From the cell containing the given text, extract its center point as (x, y) coordinate. 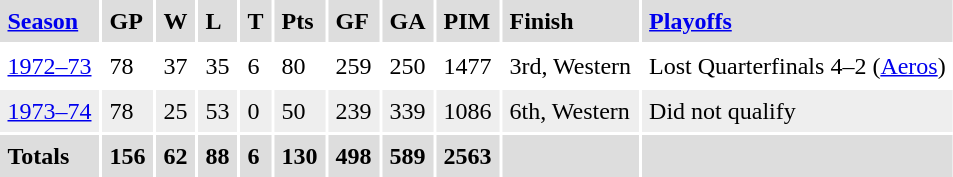
GP (128, 21)
Pts (300, 21)
37 (176, 66)
156 (128, 156)
Totals (50, 156)
GF (354, 21)
35 (218, 66)
1972–73 (50, 66)
1973–74 (50, 111)
1086 (468, 111)
6th, Western (570, 111)
62 (176, 156)
1477 (468, 66)
PIM (468, 21)
Finish (570, 21)
W (176, 21)
Season (50, 21)
80 (300, 66)
589 (408, 156)
L (218, 21)
250 (408, 66)
25 (176, 111)
88 (218, 156)
3rd, Western (570, 66)
T (256, 21)
130 (300, 156)
2563 (468, 156)
GA (408, 21)
259 (354, 66)
53 (218, 111)
239 (354, 111)
50 (300, 111)
0 (256, 111)
498 (354, 156)
339 (408, 111)
